Pinpoint the cell where the given text exists, returning its [X, Y] midpoint coordinate. 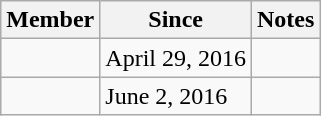
June 2, 2016 [176, 96]
April 29, 2016 [176, 58]
Member [50, 20]
Notes [286, 20]
Since [176, 20]
